Provide the [x, y] coordinate of the cell's center where the given text is located.  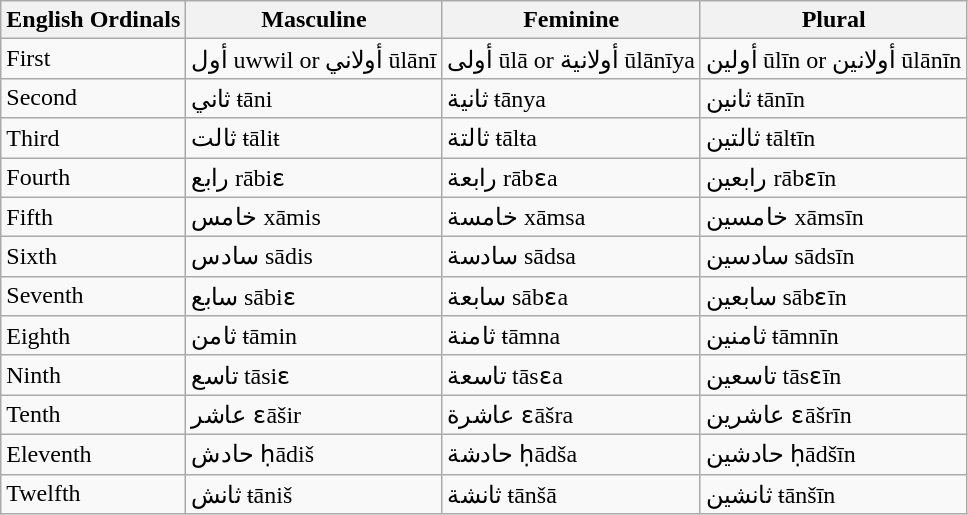
English Ordinals [94, 20]
أولين ūlīn or أولانين ūlānīn [833, 59]
رابع rābiɛ [314, 178]
ثانشة ŧānšā [572, 494]
Plural [833, 20]
أول uwwil or أولاني ūlānī [314, 59]
سابعة sābɛa [572, 296]
ثامنين ŧāmnīn [833, 336]
ثانشين ŧānšīn [833, 494]
رابعين rābɛīn [833, 178]
ثانية ŧānya [572, 98]
Eleventh [94, 454]
حادشة ḥādša [572, 454]
ثامنة ŧāmna [572, 336]
حادشين ḥādšīn [833, 454]
ثاني ŧāni [314, 98]
Second [94, 98]
Eighth [94, 336]
Tenth [94, 415]
Fifth [94, 217]
تاسعين tāsɛīn [833, 375]
رابعة rābɛa [572, 178]
Ninth [94, 375]
Twelfth [94, 494]
سابع sābiɛ [314, 296]
عاشر ɛāšir [314, 415]
عاشرين ɛāšrīn [833, 415]
ثانش ŧāniš [314, 494]
خامسة xāmsa [572, 217]
تاسع tāsiɛ [314, 375]
ثالت ŧāliŧ [314, 138]
Masculine [314, 20]
حادش ḥādiš [314, 454]
Seventh [94, 296]
Third [94, 138]
First [94, 59]
عاشرة ɛāšra [572, 415]
ثانين ŧānīn [833, 98]
سادسة sādsa [572, 257]
ثالتة ŧālŧa [572, 138]
خامسين xāmsīn [833, 217]
Sixth [94, 257]
ثامن ŧāmin [314, 336]
سادس sādis [314, 257]
تاسعة tāsɛa [572, 375]
سابعين sābɛīn [833, 296]
خامس xāmis [314, 217]
ثالتين ŧālŧīn [833, 138]
سادسين sādsīn [833, 257]
أولى ūlā or أولانية ūlānīya [572, 59]
Feminine [572, 20]
Fourth [94, 178]
